Return the (x, y) coordinate for the center point of the cell that contains the specified text.  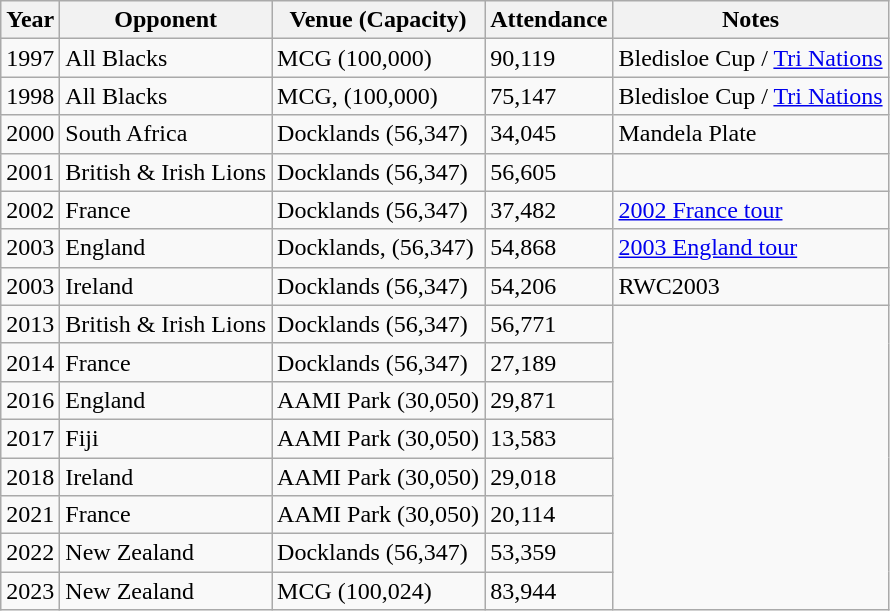
54,206 (549, 286)
RWC2003 (750, 286)
South Africa (166, 134)
2013 (30, 324)
Notes (750, 20)
MCG, (100,000) (378, 96)
2000 (30, 134)
1998 (30, 96)
2001 (30, 172)
Attendance (549, 20)
2003 England tour (750, 248)
29,871 (549, 400)
56,605 (549, 172)
2002 (30, 210)
2014 (30, 362)
1997 (30, 58)
Mandela Plate (750, 134)
13,583 (549, 438)
29,018 (549, 477)
83,944 (549, 591)
Docklands, (56,347) (378, 248)
56,771 (549, 324)
2017 (30, 438)
75,147 (549, 96)
2023 (30, 591)
2022 (30, 553)
2002 France tour (750, 210)
Opponent (166, 20)
54,868 (549, 248)
MCG (100,000) (378, 58)
2021 (30, 515)
MCG (100,024) (378, 591)
Year (30, 20)
90,119 (549, 58)
27,189 (549, 362)
Fiji (166, 438)
2016 (30, 400)
2018 (30, 477)
53,359 (549, 553)
37,482 (549, 210)
20,114 (549, 515)
Venue (Capacity) (378, 20)
34,045 (549, 134)
